Search for the cell housing the specified text and yield its [X, Y] center coordinate. 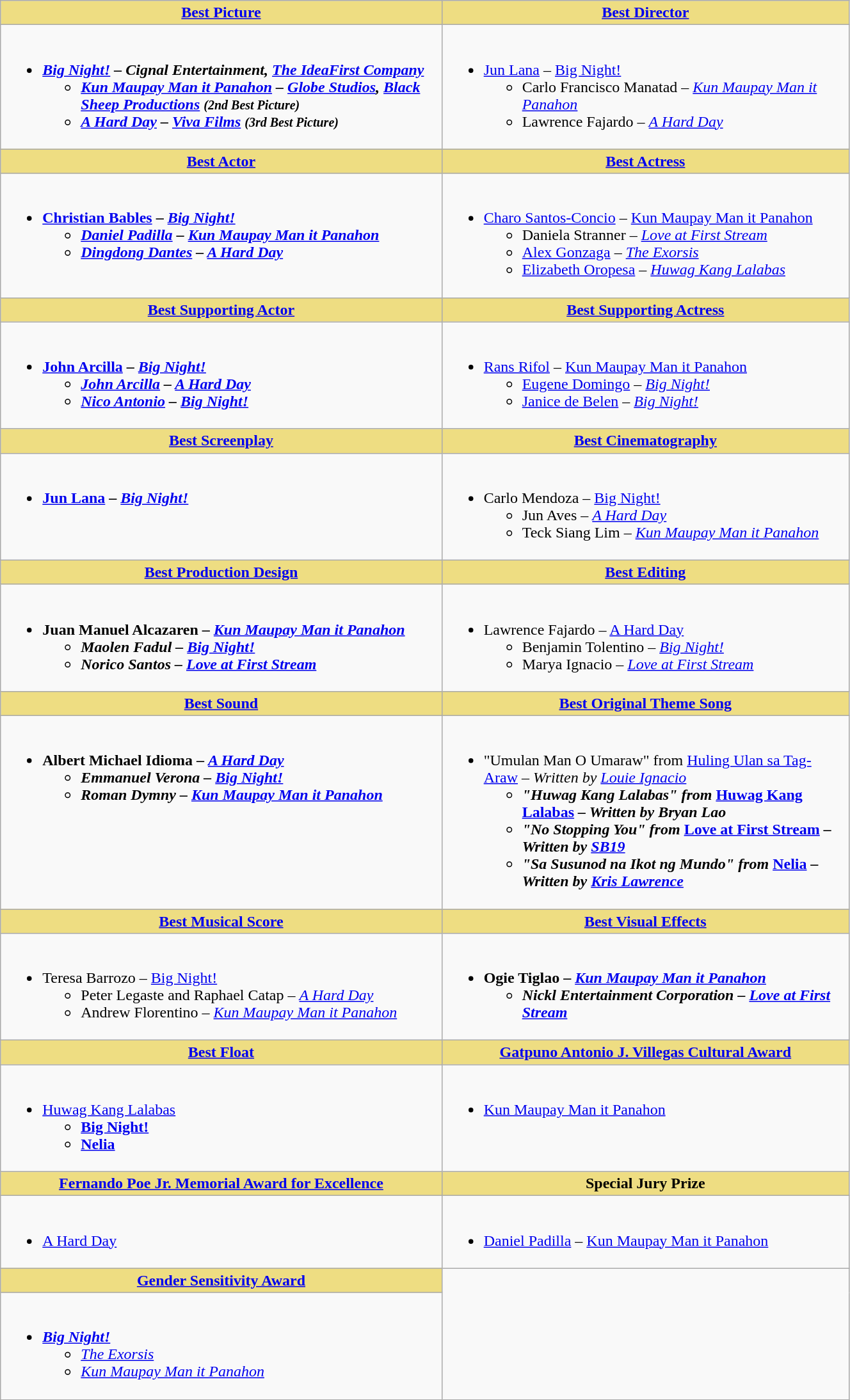
Best Original Theme Song [645, 703]
Albert Michael Idioma – A Hard DayEmmanuel Verona – Big Night!Roman Dymny – Kun Maupay Man it Panahon [221, 812]
Huwag Kang LalabasBig Night!Nelia [221, 1118]
Best Musical Score [221, 921]
Best Actress [645, 161]
Best Float [221, 1053]
Best Production Design [221, 572]
Big Night!The ExorsisKun Maupay Man it Panahon [221, 1346]
Christian Bables – Big Night!Daniel Padilla – Kun Maupay Man it PanahonDingdong Dantes – A Hard Day [221, 235]
Best Supporting Actor [221, 310]
Best Actor [221, 161]
Best Supporting Actress [645, 310]
Best Director [645, 13]
Daniel Padilla – Kun Maupay Man it Panahon [645, 1232]
Best Screenplay [221, 441]
Fernando Poe Jr. Memorial Award for Excellence [221, 1184]
Carlo Mendoza – Big Night!Jun Aves – A Hard DayTeck Siang Lim – Kun Maupay Man it Panahon [645, 507]
Gender Sensitivity Award [221, 1280]
Ogie Tiglao – Kun Maupay Man it PanahonNickl Entertainment Corporation – Love at First Stream [645, 987]
John Arcilla – Big Night!John Arcilla – A Hard DayNico Antonio – Big Night! [221, 375]
Special Jury Prize [645, 1184]
Lawrence Fajardo – A Hard DayBenjamin Tolentino – Big Night!Marya Ignacio – Love at First Stream [645, 637]
Best Editing [645, 572]
Best Visual Effects [645, 921]
Best Cinematography [645, 441]
Teresa Barrozo – Big Night!Peter Legaste and Raphael Catap – A Hard DayAndrew Florentino – Kun Maupay Man it Panahon [221, 987]
A Hard Day [221, 1232]
Juan Manuel Alcazaren – Kun Maupay Man it PanahonMaolen Fadul – Big Night!Norico Santos – Love at First Stream [221, 637]
Jun Lana – Big Night!Carlo Francisco Manatad – Kun Maupay Man it PanahonLawrence Fajardo – A Hard Day [645, 87]
Jun Lana – Big Night! [221, 507]
Best Picture [221, 13]
Gatpuno Antonio J. Villegas Cultural Award [645, 1053]
Kun Maupay Man it Panahon [645, 1118]
Rans Rifol – Kun Maupay Man it PanahonEugene Domingo – Big Night!Janice de Belen – Big Night! [645, 375]
Best Sound [221, 703]
